Search for the cell housing the specified text and yield its (x, y) center coordinate. 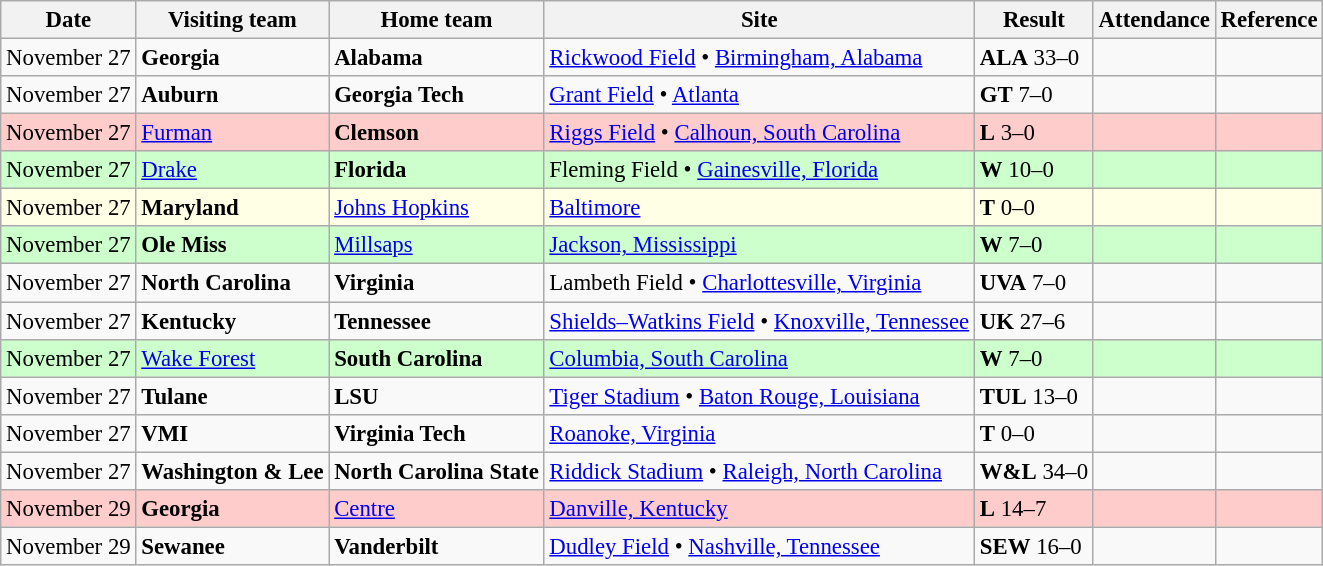
Vanderbilt (436, 546)
Riddick Stadium • Raleigh, North Carolina (759, 471)
Lambeth Field • Charlottesville, Virginia (759, 283)
SEW 16–0 (1034, 546)
South Carolina (436, 358)
W 10–0 (1034, 170)
North Carolina (232, 283)
Georgia Tech (436, 95)
Centre (436, 509)
Result (1034, 20)
Fleming Field • Gainesville, Florida (759, 170)
Shields–Watkins Field • Knoxville, Tennessee (759, 321)
Roanoke, Virginia (759, 433)
Reference (1269, 20)
Home team (436, 20)
LSU (436, 396)
UVA 7–0 (1034, 283)
Auburn (232, 95)
L 14–7 (1034, 509)
Riggs Field • Calhoun, South Carolina (759, 133)
Clemson (436, 133)
Furman (232, 133)
TUL 13–0 (1034, 396)
Alabama (436, 58)
Tulane (232, 396)
Baltimore (759, 208)
Site (759, 20)
GT 7–0 (1034, 95)
Dudley Field • Nashville, Tennessee (759, 546)
Millsaps (436, 245)
Washington & Lee (232, 471)
Wake Forest (232, 358)
Virginia (436, 283)
Ole Miss (232, 245)
Rickwood Field • Birmingham, Alabama (759, 58)
Tiger Stadium • Baton Rouge, Louisiana (759, 396)
Danville, Kentucky (759, 509)
Columbia, South Carolina (759, 358)
Sewanee (232, 546)
VMI (232, 433)
W&L 34–0 (1034, 471)
UK 27–6 (1034, 321)
ALA 33–0 (1034, 58)
Drake (232, 170)
Johns Hopkins (436, 208)
Date (68, 20)
Grant Field • Atlanta (759, 95)
Maryland (232, 208)
Virginia Tech (436, 433)
Tennessee (436, 321)
Florida (436, 170)
Visiting team (232, 20)
Attendance (1154, 20)
Kentucky (232, 321)
Jackson, Mississippi (759, 245)
North Carolina State (436, 471)
L 3–0 (1034, 133)
